From the cell containing the given text, extract its center point as (x, y) coordinate. 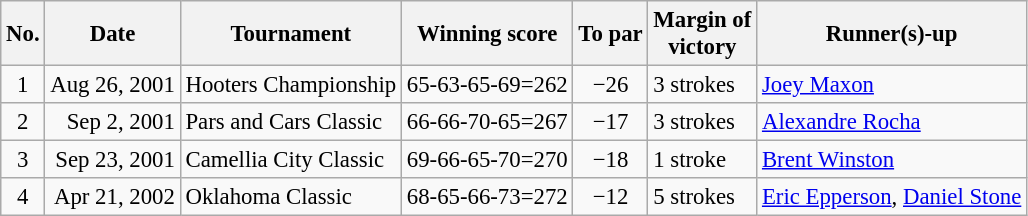
Hooters Championship (290, 85)
68-65-66-73=272 (487, 197)
To par (610, 34)
−18 (610, 160)
Winning score (487, 34)
Aug 26, 2001 (112, 85)
69-66-65-70=270 (487, 160)
Eric Epperson, Daniel Stone (892, 197)
66-66-70-65=267 (487, 122)
−26 (610, 85)
No. (23, 34)
Oklahoma Classic (290, 197)
3 (23, 160)
5 strokes (702, 197)
Margin ofvictory (702, 34)
Sep 2, 2001 (112, 122)
1 (23, 85)
Camellia City Classic (290, 160)
Apr 21, 2002 (112, 197)
4 (23, 197)
Runner(s)-up (892, 34)
2 (23, 122)
65-63-65-69=262 (487, 85)
Pars and Cars Classic (290, 122)
Brent Winston (892, 160)
Tournament (290, 34)
Sep 23, 2001 (112, 160)
−17 (610, 122)
−12 (610, 197)
1 stroke (702, 160)
Alexandre Rocha (892, 122)
Date (112, 34)
Joey Maxon (892, 85)
